Provide the [x, y] coordinate of the cell's center where the given text is located.  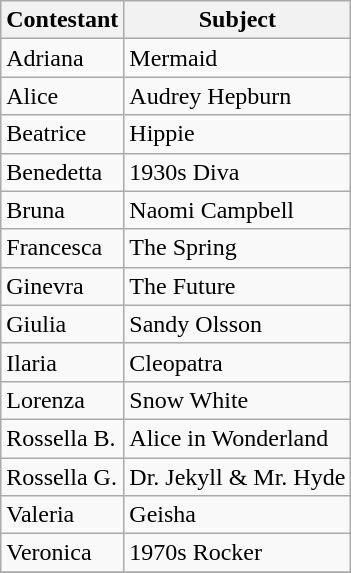
Ilaria [62, 362]
Mermaid [238, 58]
Subject [238, 20]
Benedetta [62, 172]
Alice [62, 96]
Giulia [62, 324]
Ginevra [62, 286]
Naomi Campbell [238, 210]
Rossella G. [62, 477]
The Future [238, 286]
Adriana [62, 58]
1970s Rocker [238, 553]
Valeria [62, 515]
Beatrice [62, 134]
The Spring [238, 248]
Contestant [62, 20]
Hippie [238, 134]
Alice in Wonderland [238, 438]
Veronica [62, 553]
Snow White [238, 400]
Geisha [238, 515]
Audrey Hepburn [238, 96]
Lorenza [62, 400]
Dr. Jekyll & Mr. Hyde [238, 477]
Cleopatra [238, 362]
Rossella B. [62, 438]
Bruna [62, 210]
1930s Diva [238, 172]
Sandy Olsson [238, 324]
Francesca [62, 248]
